Return (x, y) of the center of cell containing provided text 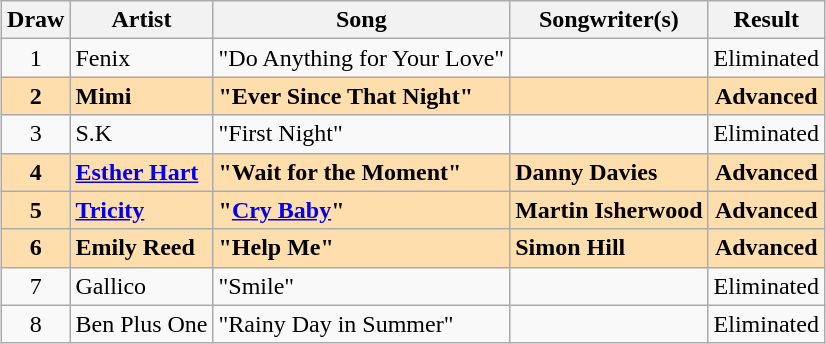
"Smile" (362, 286)
"Ever Since That Night" (362, 96)
Gallico (142, 286)
"Wait for the Moment" (362, 172)
Simon Hill (609, 248)
5 (36, 210)
7 (36, 286)
Esther Hart (142, 172)
Ben Plus One (142, 324)
3 (36, 134)
"Do Anything for Your Love" (362, 58)
S.K (142, 134)
"First Night" (362, 134)
"Help Me" (362, 248)
Tricity (142, 210)
2 (36, 96)
4 (36, 172)
8 (36, 324)
Artist (142, 20)
Draw (36, 20)
Mimi (142, 96)
Song (362, 20)
1 (36, 58)
Result (766, 20)
Fenix (142, 58)
6 (36, 248)
Martin Isherwood (609, 210)
Danny Davies (609, 172)
"Rainy Day in Summer" (362, 324)
"Cry Baby" (362, 210)
Songwriter(s) (609, 20)
Emily Reed (142, 248)
